Return [x, y] of the center of cell containing provided text 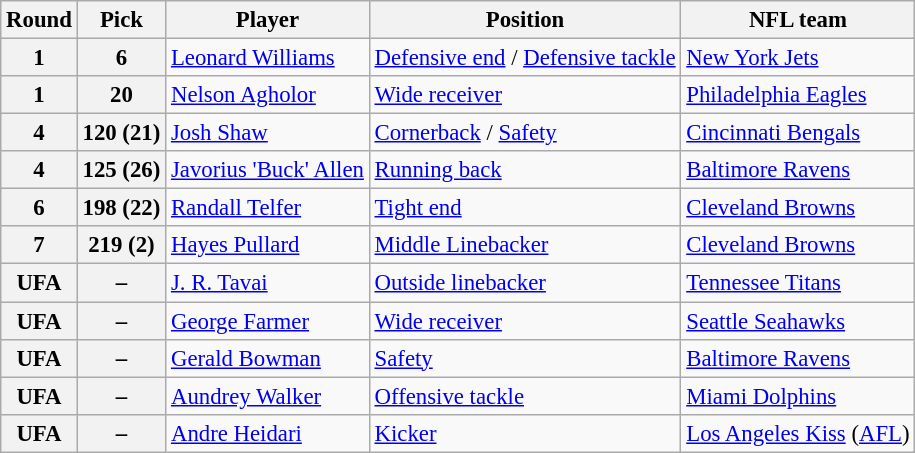
Outside linebacker [525, 283]
George Farmer [268, 321]
Pick [121, 20]
Philadelphia Eagles [798, 95]
Cornerback / Safety [525, 133]
Position [525, 20]
Tight end [525, 208]
20 [121, 95]
Player [268, 20]
219 (2) [121, 245]
125 (26) [121, 170]
Javorius 'Buck' Allen [268, 170]
120 (21) [121, 133]
Hayes Pullard [268, 245]
Offensive tackle [525, 396]
Los Angeles Kiss (AFL) [798, 433]
Randall Telfer [268, 208]
Cincinnati Bengals [798, 133]
Leonard Williams [268, 58]
Kicker [525, 433]
J. R. Tavai [268, 283]
New York Jets [798, 58]
Defensive end / Defensive tackle [525, 58]
Miami Dolphins [798, 396]
Nelson Agholor [268, 95]
Middle Linebacker [525, 245]
Running back [525, 170]
198 (22) [121, 208]
7 [39, 245]
Seattle Seahawks [798, 321]
NFL team [798, 20]
Josh Shaw [268, 133]
Safety [525, 358]
Andre Heidari [268, 433]
Round [39, 20]
Aundrey Walker [268, 396]
Tennessee Titans [798, 283]
Gerald Bowman [268, 358]
